Find where the given text appears and provide that cell's center as (X, Y) coordinate. 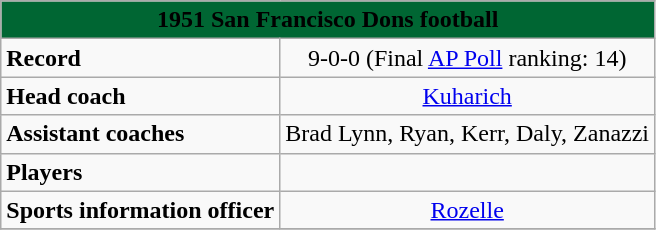
Brad Lynn, Ryan, Kerr, Daly, Zanazzi (468, 134)
Assistant coaches (140, 134)
Rozelle (468, 210)
Head coach (140, 96)
Record (140, 58)
1951 San Francisco Dons football (328, 20)
9-0-0 (Final AP Poll ranking: 14) (468, 58)
Players (140, 172)
Kuharich (468, 96)
Sports information officer (140, 210)
